For the text-containing cell, return its midpoint in (X, Y) coordinate format. 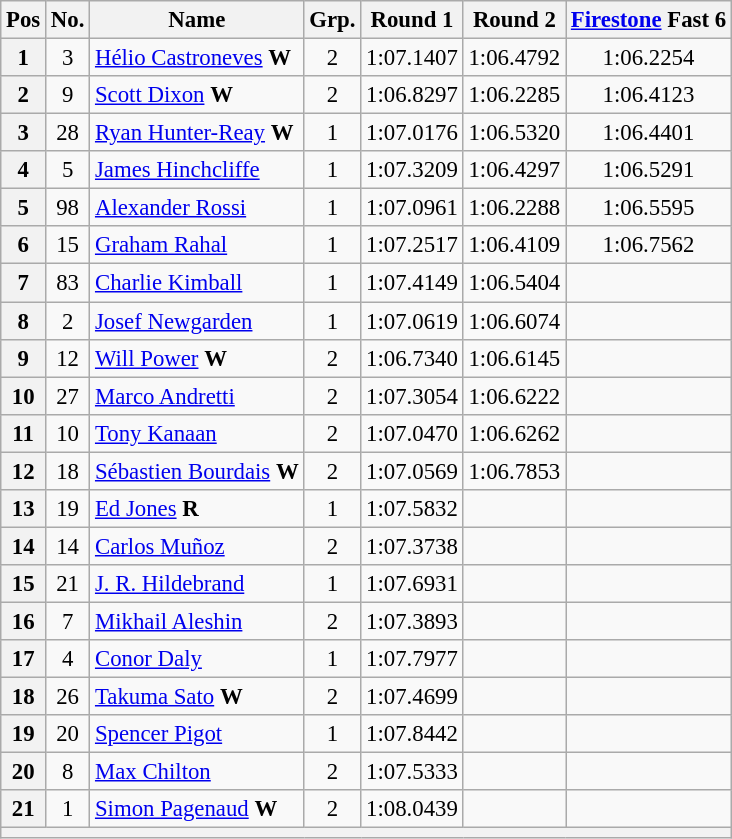
1:06.6262 (514, 433)
1:06.6074 (514, 321)
98 (68, 208)
1:06.4297 (514, 170)
1:07.2517 (412, 245)
1:06.2254 (649, 58)
Tony Kanaan (197, 433)
1:06.4401 (649, 133)
Takuma Sato W (197, 697)
1:08.0439 (412, 809)
Josef Newgarden (197, 321)
1:07.5333 (412, 772)
1:07.4699 (412, 697)
1:07.5832 (412, 509)
Round 1 (412, 20)
1:07.0569 (412, 471)
Charlie Kimball (197, 283)
Will Power W (197, 358)
James Hinchcliffe (197, 170)
Simon Pagenaud W (197, 809)
1:07.0619 (412, 321)
Grp. (332, 20)
1:07.8442 (412, 734)
Ed Jones R (197, 509)
1:06.4109 (514, 245)
1:06.4792 (514, 58)
1:06.6145 (514, 358)
Hélio Castroneves W (197, 58)
16 (24, 621)
1:07.3893 (412, 621)
Ryan Hunter-Reay W (197, 133)
Graham Rahal (197, 245)
17 (24, 659)
1:06.5320 (514, 133)
1:07.3054 (412, 396)
1:07.6931 (412, 584)
11 (24, 433)
Mikhail Aleshin (197, 621)
27 (68, 396)
1:07.7977 (412, 659)
Sébastien Bourdais W (197, 471)
1:07.0961 (412, 208)
1:06.7562 (649, 245)
Carlos Muñoz (197, 546)
Name (197, 20)
1:07.3209 (412, 170)
No. (68, 20)
Scott Dixon W (197, 95)
1:06.7853 (514, 471)
Spencer Pigot (197, 734)
Pos (24, 20)
Alexander Rossi (197, 208)
1:06.5291 (649, 170)
Max Chilton (197, 772)
28 (68, 133)
Marco Andretti (197, 396)
1:07.4149 (412, 283)
1:06.5404 (514, 283)
1:06.8297 (412, 95)
1:07.3738 (412, 546)
1:06.4123 (649, 95)
1:06.6222 (514, 396)
26 (68, 697)
1:07.1407 (412, 58)
J. R. Hildebrand (197, 584)
1:07.0470 (412, 433)
83 (68, 283)
1:07.0176 (412, 133)
13 (24, 509)
1:06.5595 (649, 208)
Firestone Fast 6 (649, 20)
1:06.2288 (514, 208)
Round 2 (514, 20)
6 (24, 245)
1:06.7340 (412, 358)
Conor Daly (197, 659)
1:06.2285 (514, 95)
